Determine the (X, Y) coordinate at the center of the cell enclosing the given text.  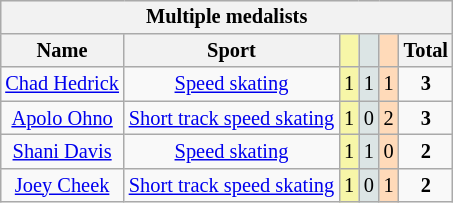
Joey Cheek (62, 185)
Sport (232, 51)
Shani Davis (62, 152)
Total (426, 51)
Name (62, 51)
Multiple medalists (226, 17)
Chad Hedrick (62, 84)
Apolo Ohno (62, 118)
